Detect which cell encompasses the target text, then output its (x, y) center coordinate. 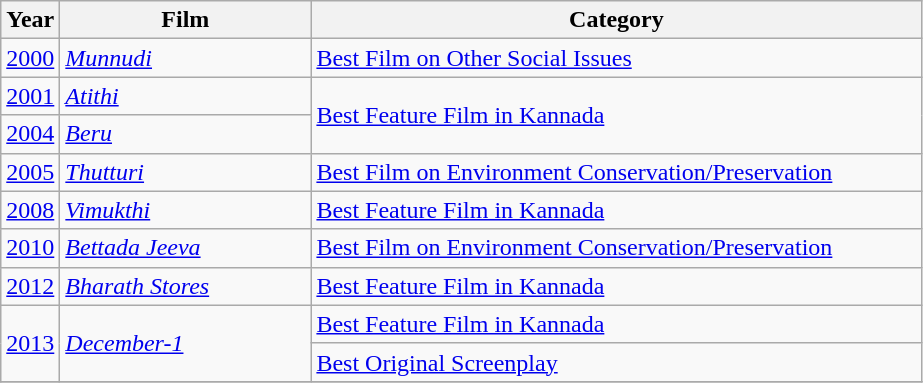
Vimukthi (186, 210)
2001 (30, 96)
2005 (30, 172)
Beru (186, 134)
2008 (30, 210)
Thutturi (186, 172)
Best Original Screenplay (616, 362)
Category (616, 20)
2010 (30, 248)
2004 (30, 134)
Munnudi (186, 58)
Bettada Jeeva (186, 248)
2000 (30, 58)
Atithi (186, 96)
December-1 (186, 343)
Year (30, 20)
2012 (30, 286)
2013 (30, 343)
Film (186, 20)
Bharath Stores (186, 286)
Best Film on Other Social Issues (616, 58)
